From the cell containing the given text, extract its center point as [X, Y] coordinate. 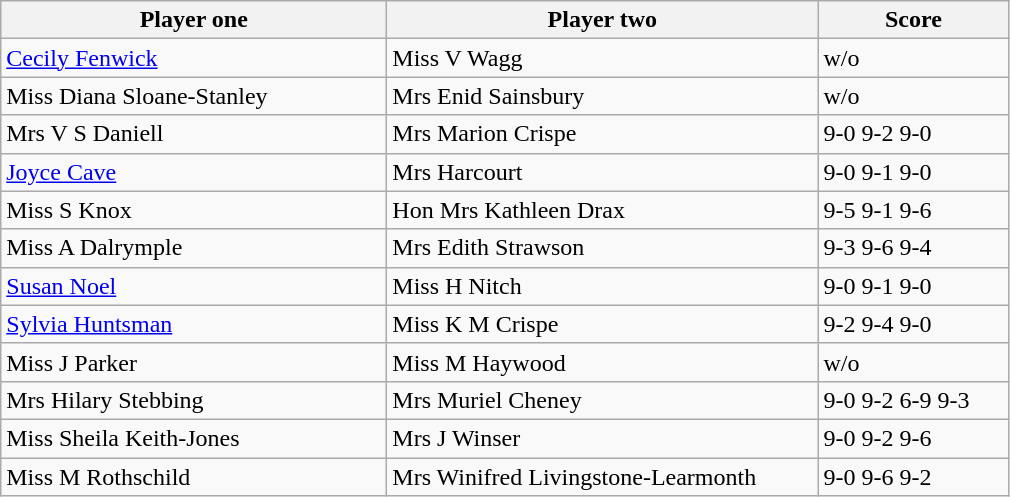
Miss H Nitch [602, 286]
Mrs Muriel Cheney [602, 400]
9-0 9-2 9-0 [914, 134]
Miss S Knox [194, 210]
Miss Sheila Keith-Jones [194, 438]
9-2 9-4 9-0 [914, 324]
9-0 9-6 9-2 [914, 477]
Mrs Harcourt [602, 172]
Miss M Haywood [602, 362]
Mrs J Winser [602, 438]
Mrs Hilary Stebbing [194, 400]
Cecily Fenwick [194, 58]
Mrs Enid Sainsbury [602, 96]
Hon Mrs Kathleen Drax [602, 210]
Miss J Parker [194, 362]
9-3 9-6 9-4 [914, 248]
Player two [602, 20]
Miss M Rothschild [194, 477]
Mrs Marion Crispe [602, 134]
Miss Diana Sloane-Stanley [194, 96]
9-0 9-2 6-9 9-3 [914, 400]
Mrs Winifred Livingstone-Learmonth [602, 477]
Score [914, 20]
Miss A Dalrymple [194, 248]
9-0 9-2 9-6 [914, 438]
Mrs V S Daniell [194, 134]
Miss K M Crispe [602, 324]
Mrs Edith Strawson [602, 248]
Susan Noel [194, 286]
Miss V Wagg [602, 58]
Player one [194, 20]
Joyce Cave [194, 172]
9-5 9-1 9-6 [914, 210]
Sylvia Huntsman [194, 324]
